Locate the cell with the specified text and output its [x, y] center coordinate. 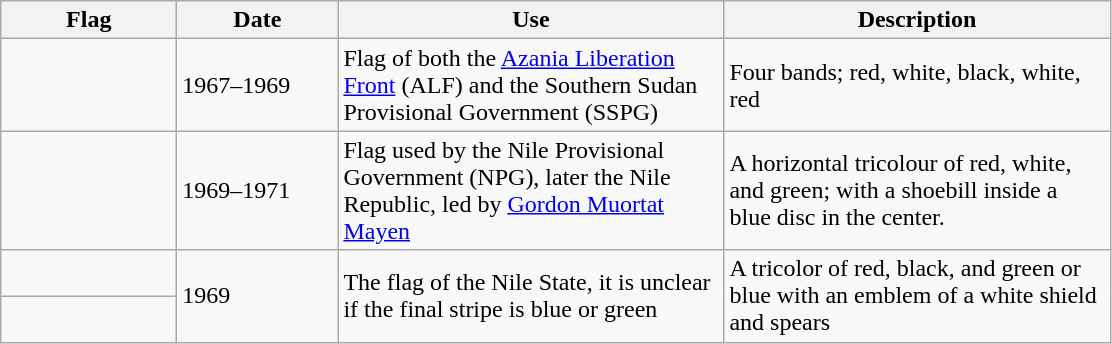
Flag [89, 20]
Use [531, 20]
A horizontal tricolour of red, white, and green; with a shoebill inside a blue disc in the center. [917, 190]
1969–1971 [258, 190]
Date [258, 20]
Four bands; red, white, black, white, red [917, 85]
The flag of the Nile State, it is unclear if the final stripe is blue or green [531, 296]
Description [917, 20]
Flag of both the Azania Liberation Front (ALF) and the Southern Sudan Provisional Government (SSPG) [531, 85]
Flag used by the Nile Provisional Government (NPG), later the Nile Republic, led by Gordon Muortat Mayen [531, 190]
A tricolor of red, black, and green or blue with an emblem of a white shield and spears [917, 296]
1967–1969 [258, 85]
1969 [258, 296]
